Locate the cell with the specified text and output its [X, Y] center coordinate. 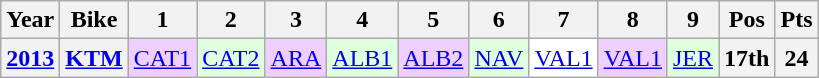
2 [231, 20]
Bike [94, 20]
6 [499, 20]
CAT1 [162, 58]
7 [564, 20]
CAT2 [231, 58]
NAV [499, 58]
ALB2 [434, 58]
24 [796, 58]
JER [692, 58]
17th [747, 58]
ARA [296, 58]
Pts [796, 20]
Year [30, 20]
8 [632, 20]
4 [362, 20]
ALB1 [362, 58]
1 [162, 20]
KTM [94, 58]
2013 [30, 58]
3 [296, 20]
Pos [747, 20]
9 [692, 20]
5 [434, 20]
